Return (x, y) of the center of cell containing provided text 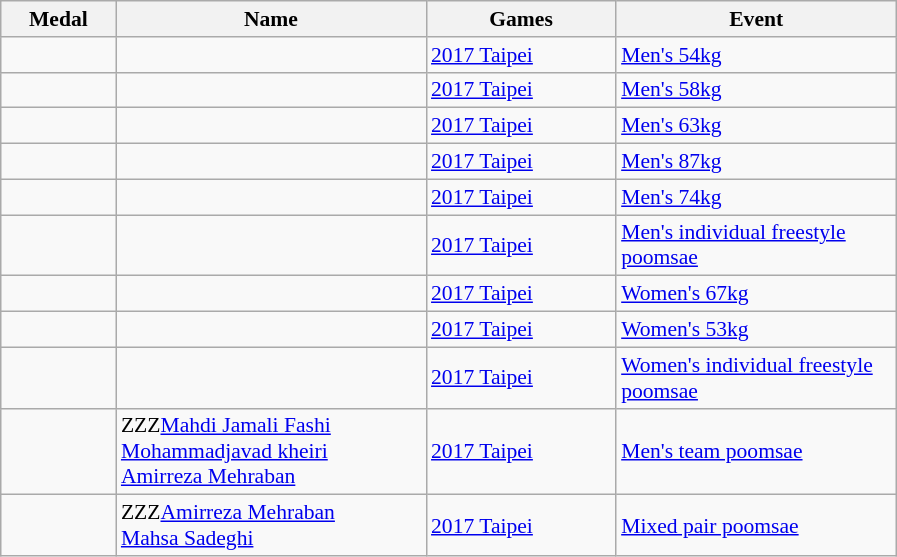
ZZZAmirreza MehrabanMahsa Sadeghi (271, 526)
Men's 63kg (756, 126)
Men's 54kg (756, 55)
Women's 67kg (756, 294)
Men's team poomsae (756, 452)
Men's 87kg (756, 162)
Games (521, 19)
Men's 74kg (756, 197)
Men's 58kg (756, 90)
Name (271, 19)
Men's individual freestyle poomsae (756, 246)
Women's 53kg (756, 330)
Event (756, 19)
Medal (58, 19)
Women's individual freestyle poomsae (756, 378)
Mixed pair poomsae (756, 526)
ZZZMahdi Jamali FashiMohammadjavad kheiriAmirreza Mehraban (271, 452)
